Find where the given text appears and provide that cell's center as [x, y] coordinate. 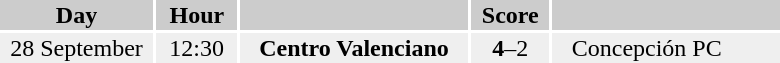
Centro Valenciano [354, 48]
4–2 [510, 48]
Score [510, 15]
Hour [196, 15]
12:30 [196, 48]
28 September [76, 48]
Day [76, 15]
Concepción PC [666, 48]
